Return the (x, y) coordinate for the center point of the cell that contains the specified text.  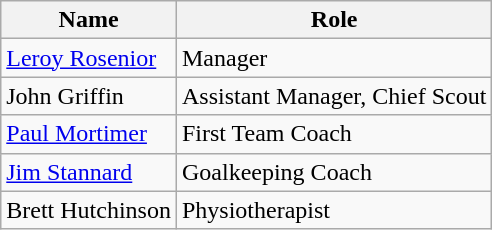
John Griffin (89, 96)
Physiotherapist (334, 210)
Name (89, 20)
Leroy Rosenior (89, 58)
Assistant Manager, Chief Scout (334, 96)
Brett Hutchinson (89, 210)
Goalkeeping Coach (334, 172)
Role (334, 20)
Paul Mortimer (89, 134)
Jim Stannard (89, 172)
First Team Coach (334, 134)
Manager (334, 58)
